Return the [X, Y] coordinate for the center point of the cell that contains the specified text.  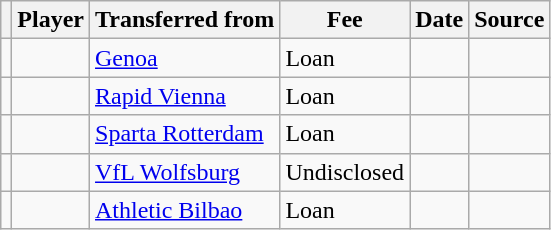
VfL Wolfsburg [185, 172]
Transferred from [185, 20]
Genoa [185, 58]
Sparta Rotterdam [185, 134]
Date [440, 20]
Player [51, 20]
Fee [345, 20]
Rapid Vienna [185, 96]
Undisclosed [345, 172]
Source [510, 20]
Athletic Bilbao [185, 210]
